For the text-containing cell, return its midpoint in (X, Y) coordinate format. 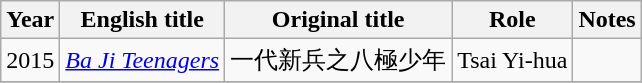
Original title (338, 20)
Ba Ji Teenagers (142, 60)
一代新兵之八極少年 (338, 60)
2015 (30, 60)
Role (512, 20)
Tsai Yi-hua (512, 60)
Year (30, 20)
English title (142, 20)
Notes (607, 20)
